Locate the cell with the specified text and output its (x, y) center coordinate. 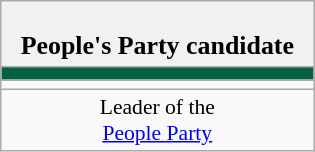
Leader of thePeople Party (158, 120)
People's Party candidate (158, 34)
